Return [x, y] of the center of cell containing provided text 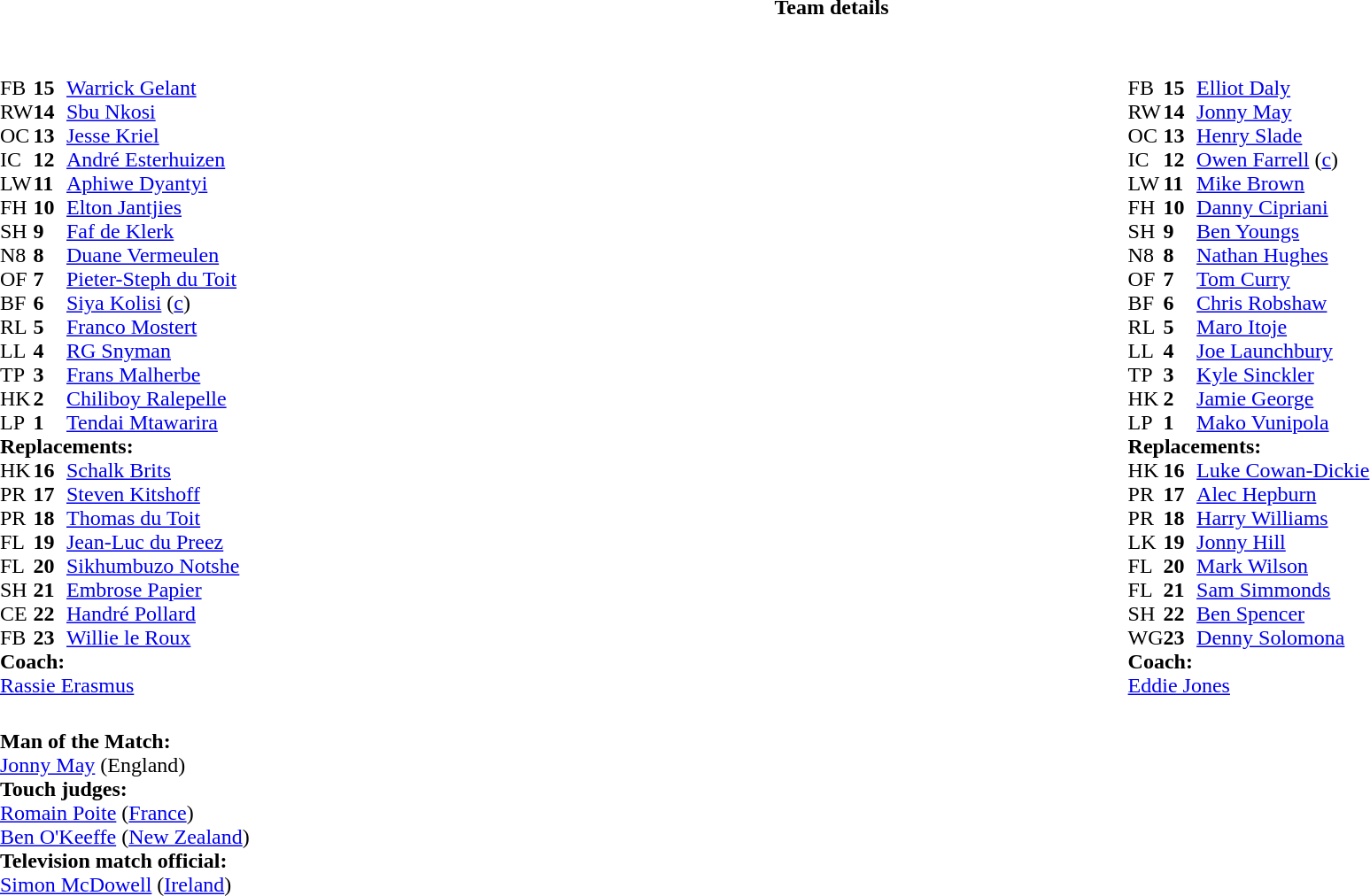
Jamie George [1282, 398]
Sam Simmonds [1282, 590]
Mako Vunipola [1282, 423]
André Esterhuizen [152, 159]
CE [17, 614]
LK [1146, 542]
RG Snyman [152, 351]
Joe Launchbury [1282, 351]
Jean-Luc du Preez [152, 542]
Alec Hepburn [1282, 494]
Faf de Klerk [152, 232]
Mark Wilson [1282, 567]
Tendai Mtawarira [152, 423]
WG [1146, 637]
Kyle Sinckler [1282, 375]
Elliot Daly [1282, 89]
Aphiwe Dyantyi [152, 184]
Siya Kolisi (c) [152, 303]
Warrick Gelant [152, 89]
Mike Brown [1282, 184]
Ben Spencer [1282, 614]
Denny Solomona [1282, 637]
Tom Curry [1282, 280]
Sbu Nkosi [152, 112]
Franco Mostert [152, 328]
Ben Youngs [1282, 232]
Chris Robshaw [1282, 303]
Elton Jantjies [152, 207]
Luke Cowan-Dickie [1282, 471]
Thomas du Toit [152, 519]
Willie le Roux [152, 637]
Frans Malherbe [152, 375]
Sikhumbuzo Notshe [152, 567]
Chiliboy Ralepelle [152, 398]
Duane Vermeulen [152, 255]
Handré Pollard [152, 614]
Henry Slade [1282, 136]
Eddie Jones [1249, 685]
Owen Farrell (c) [1282, 159]
Embrose Papier [152, 590]
Steven Kitshoff [152, 494]
Harry Williams [1282, 519]
Maro Itoje [1282, 328]
Jonny May [1282, 112]
Schalk Brits [152, 471]
Jesse Kriel [152, 136]
Danny Cipriani [1282, 207]
Nathan Hughes [1282, 255]
Rassie Erasmus [120, 685]
Jonny Hill [1282, 542]
Pieter-Steph du Toit [152, 280]
